Identify which cell holds the provided text, then report its [X, Y] central coordinate. 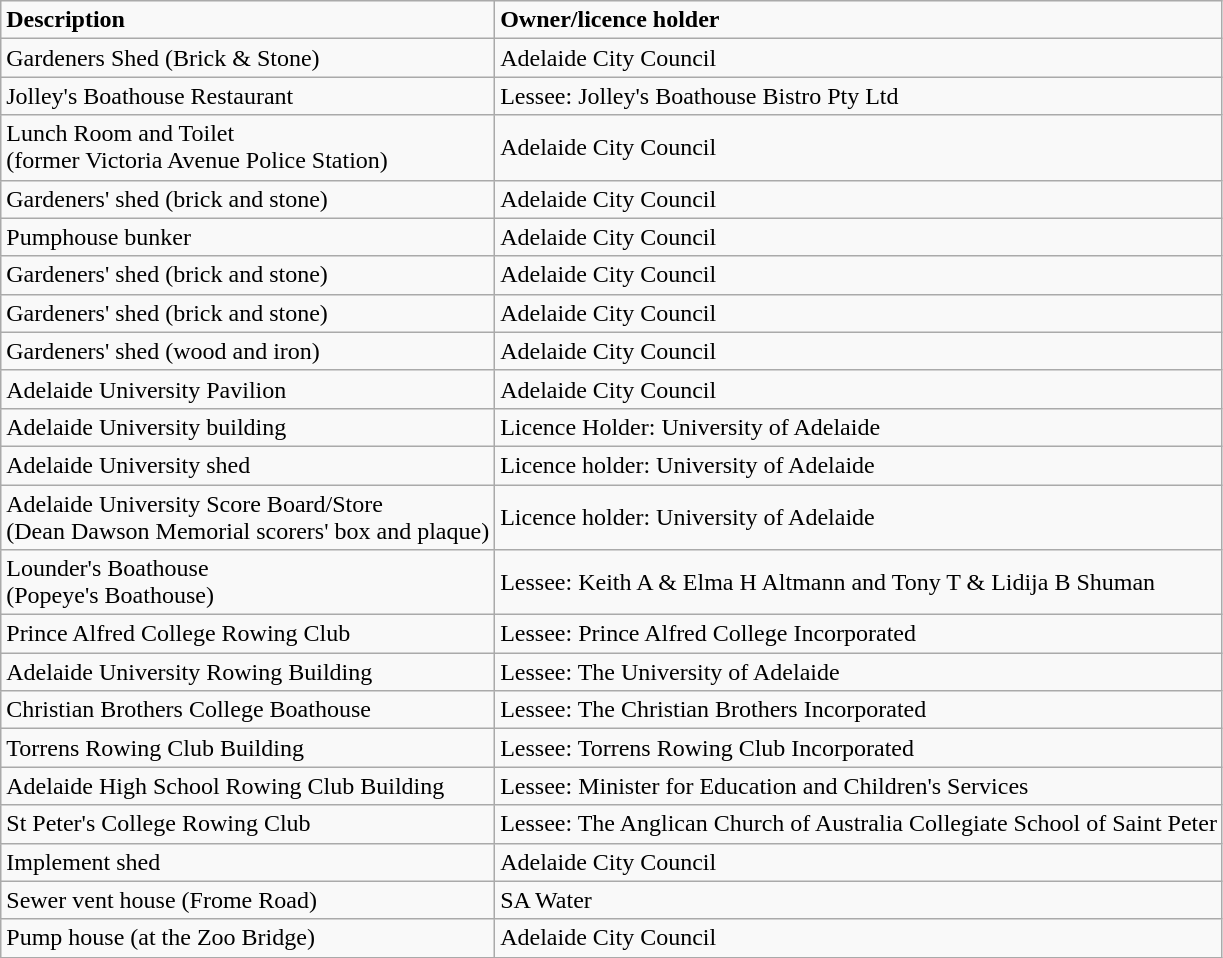
Gardeners Shed (Brick & Stone) [248, 58]
Lessee: Keith A & Elma H Altmann and Tony T & Lidija B Shuman [859, 582]
Christian Brothers College Boathouse [248, 710]
Licence Holder: University of Adelaide [859, 427]
Lessee: The University of Adelaide [859, 672]
Adelaide University Pavilion [248, 389]
Jolley's Boathouse Restaurant [248, 96]
Adelaide University building [248, 427]
Adelaide University Score Board/Store(Dean Dawson Memorial scorers' box and plaque) [248, 516]
Description [248, 20]
Prince Alfred College Rowing Club [248, 634]
Lessee: Jolley's Boathouse Bistro Pty Ltd [859, 96]
Owner/licence holder [859, 20]
Lessee: Minister for Education and Children's Services [859, 786]
Lessee: Torrens Rowing Club Incorporated [859, 748]
SA Water [859, 900]
Lunch Room and Toilet(former Victoria Avenue Police Station) [248, 148]
Implement shed [248, 862]
Lessee: The Christian Brothers Incorporated [859, 710]
Torrens Rowing Club Building [248, 748]
Adelaide University shed [248, 465]
St Peter's College Rowing Club [248, 824]
Lessee: The Anglican Church of Australia Collegiate School of Saint Peter [859, 824]
Adelaide High School Rowing Club Building [248, 786]
Pump house (at the Zoo Bridge) [248, 938]
Lessee: Prince Alfred College Incorporated [859, 634]
Pumphouse bunker [248, 237]
Adelaide University Rowing Building [248, 672]
Sewer vent house (Frome Road) [248, 900]
Lounder's Boathouse(Popeye's Boathouse) [248, 582]
Gardeners' shed (wood and iron) [248, 351]
